Output the (x, y) coordinate of the center of the cell containing the given text.  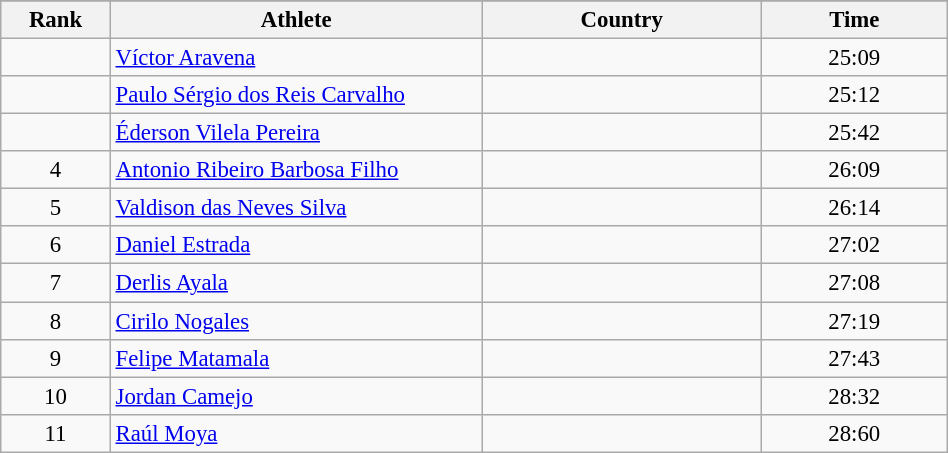
Antonio Ribeiro Barbosa Filho (296, 170)
26:14 (854, 208)
Cirilo Nogales (296, 321)
5 (56, 208)
10 (56, 396)
25:12 (854, 95)
Athlete (296, 20)
28:60 (854, 433)
Country (622, 20)
26:09 (854, 170)
Daniel Estrada (296, 245)
6 (56, 245)
Rank (56, 20)
7 (56, 283)
Time (854, 20)
4 (56, 170)
Jordan Camejo (296, 396)
27:08 (854, 283)
28:32 (854, 396)
Raúl Moya (296, 433)
27:02 (854, 245)
Derlis Ayala (296, 283)
25:09 (854, 58)
Víctor Aravena (296, 58)
27:19 (854, 321)
9 (56, 358)
Paulo Sérgio dos Reis Carvalho (296, 95)
Éderson Vilela Pereira (296, 133)
27:43 (854, 358)
Felipe Matamala (296, 358)
8 (56, 321)
25:42 (854, 133)
Valdison das Neves Silva (296, 208)
11 (56, 433)
